Scan for the cell matching the given text and deliver its (x, y) coordinate at center. 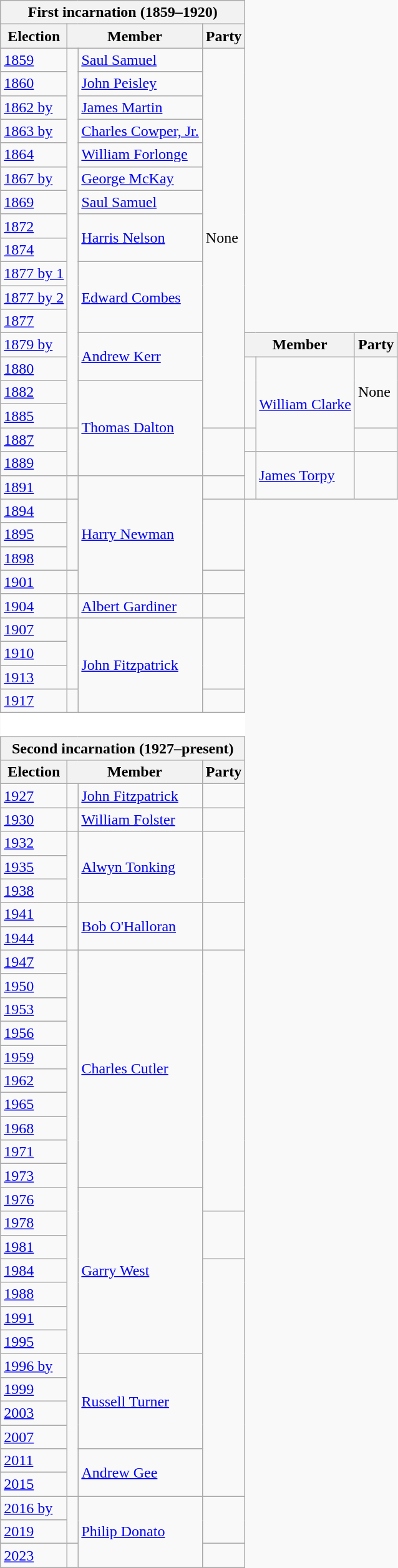
1956 (34, 1033)
1872 (34, 226)
1913 (34, 677)
1860 (34, 84)
Russell Turner (140, 1401)
1887 (34, 440)
1867 by (34, 178)
Andrew Gee (140, 1473)
1947 (34, 962)
James Torpy (306, 475)
1962 (34, 1081)
1984 (34, 1270)
James Martin (140, 107)
1880 (34, 369)
1950 (34, 985)
1895 (34, 535)
2016 by (34, 1508)
1959 (34, 1057)
1953 (34, 1009)
1864 (34, 155)
1973 (34, 1176)
1971 (34, 1152)
2007 (34, 1436)
1995 (34, 1342)
Albert Gardiner (140, 606)
1988 (34, 1294)
1907 (34, 629)
1859 (34, 60)
Second incarnation (1927–present) (123, 748)
1927 (34, 796)
Andrew Kerr (140, 357)
1862 by (34, 107)
Garry West (140, 1270)
1910 (34, 653)
2011 (34, 1461)
1976 (34, 1199)
1877 by 2 (34, 298)
1917 (34, 701)
1968 (34, 1128)
1938 (34, 891)
1891 (34, 487)
William Clarke (306, 404)
1863 by (34, 131)
1904 (34, 606)
Harry Newman (140, 535)
1874 (34, 249)
1879 by (34, 345)
Harris Nelson (140, 238)
1889 (34, 463)
George McKay (140, 178)
1965 (34, 1105)
1935 (34, 867)
2003 (34, 1413)
Philip Donato (140, 1532)
2019 (34, 1532)
1901 (34, 582)
2023 (34, 1556)
1944 (34, 938)
Edward Combes (140, 297)
Thomas Dalton (140, 428)
Charles Cowper, Jr. (140, 131)
Charles Cutler (140, 1069)
1991 (34, 1318)
First incarnation (1859–1920) (123, 12)
William Folster (140, 820)
1932 (34, 843)
1869 (34, 202)
1978 (34, 1223)
Bob O'Halloran (140, 926)
1877 by 1 (34, 273)
1930 (34, 820)
1894 (34, 511)
1885 (34, 416)
1898 (34, 558)
John Peisley (140, 84)
1981 (34, 1247)
2015 (34, 1484)
Alwyn Tonking (140, 867)
1882 (34, 392)
1996 by (34, 1365)
1877 (34, 321)
William Forlonge (140, 155)
1999 (34, 1389)
1941 (34, 914)
